Detect which cell encompasses the target text, then output its (X, Y) center coordinate. 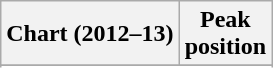
Chart (2012–13) (90, 34)
Peak position (225, 34)
